Return (x, y) of the center of cell containing provided text 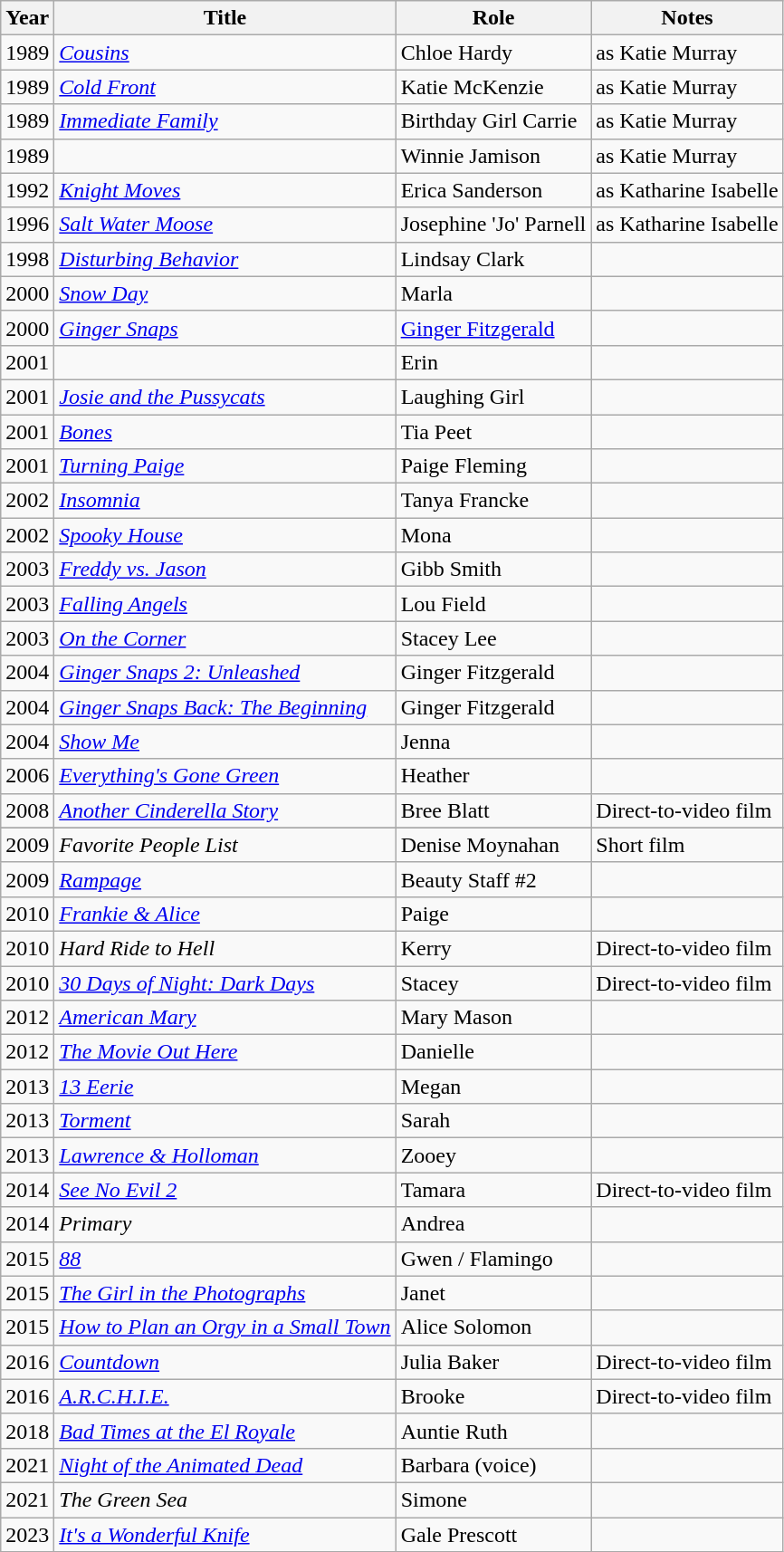
A.R.C.H.I.E. (225, 1396)
Night of the Animated Dead (225, 1465)
Brooke (493, 1396)
88 (225, 1259)
Freddy vs. Jason (225, 570)
1992 (27, 190)
Knight Moves (225, 190)
Bree Blatt (493, 810)
Alice Solomon (493, 1327)
Rampage (225, 879)
30 Days of Night: Dark Days (225, 982)
Josephine 'Jo' Parnell (493, 225)
Bad Times at the El Royale (225, 1431)
Bones (225, 432)
American Mary (225, 1018)
Salt Water Moose (225, 225)
Immediate Family (225, 121)
Simone (493, 1499)
Tia Peet (493, 432)
Erica Sanderson (493, 190)
Birthday Girl Carrie (493, 121)
Lawrence & Holloman (225, 1155)
See No Evil 2 (225, 1190)
Primary (225, 1224)
Julia Baker (493, 1362)
Turning Paige (225, 466)
Lou Field (493, 604)
Erin (493, 362)
Ginger Snaps 2: Unleashed (225, 673)
Sarah (493, 1121)
Janet (493, 1293)
Torment (225, 1121)
2018 (27, 1431)
13 Eerie (225, 1087)
Year (27, 18)
Countdown (225, 1362)
Gwen / Flamingo (493, 1259)
1998 (27, 259)
Insomnia (225, 501)
Cold Front (225, 87)
Beauty Staff #2 (493, 879)
Stacey (493, 982)
Short film (687, 845)
Winnie Jamison (493, 156)
Josie and the Pussycats (225, 397)
Chloe Hardy (493, 53)
Ginger Snaps Back: The Beginning (225, 707)
Cousins (225, 53)
Spooky House (225, 535)
Laughing Girl (493, 397)
Heather (493, 776)
Marla (493, 293)
Show Me (225, 742)
Frankie & Alice (225, 914)
Role (493, 18)
Jenna (493, 742)
Another Cinderella Story (225, 810)
Andrea (493, 1224)
How to Plan an Orgy in a Small Town (225, 1327)
2006 (27, 776)
The Girl in the Photographs (225, 1293)
Snow Day (225, 293)
The Movie Out Here (225, 1052)
Katie McKenzie (493, 87)
Barbara (voice) (493, 1465)
Notes (687, 18)
Megan (493, 1087)
Paige (493, 914)
2023 (27, 1535)
Gale Prescott (493, 1535)
Hard Ride to Hell (225, 948)
Tanya Francke (493, 501)
Tamara (493, 1190)
Danielle (493, 1052)
Favorite People List (225, 845)
Auntie Ruth (493, 1431)
Mary Mason (493, 1018)
The Green Sea (225, 1499)
Paige Fleming (493, 466)
Everything's Gone Green (225, 776)
Falling Angels (225, 604)
On the Corner (225, 638)
Zooey (493, 1155)
Mona (493, 535)
Kerry (493, 948)
Lindsay Clark (493, 259)
1996 (27, 225)
2008 (27, 810)
Ginger Snaps (225, 328)
Gibb Smith (493, 570)
Disturbing Behavior (225, 259)
Denise Moynahan (493, 845)
It's a Wonderful Knife (225, 1535)
Stacey Lee (493, 638)
Title (225, 18)
